Find where the given text appears and provide that cell's center as [X, Y] coordinate. 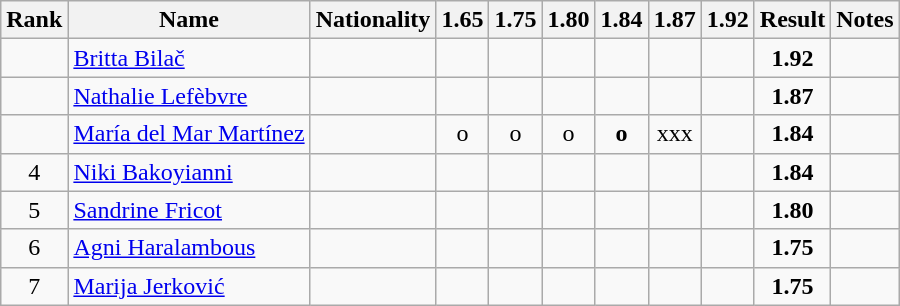
Britta Bilač [189, 58]
1.65 [462, 20]
Agni Haralambous [189, 248]
Result [792, 20]
7 [34, 286]
Marija Jerković [189, 286]
xxx [674, 134]
6 [34, 248]
Rank [34, 20]
María del Mar Martínez [189, 134]
4 [34, 172]
5 [34, 210]
Notes [865, 20]
Niki Bakoyianni [189, 172]
Sandrine Fricot [189, 210]
Name [189, 20]
Nathalie Lefèbvre [189, 96]
Nationality [373, 20]
